Return the (x, y) coordinate for the center point of the cell that contains the specified text.  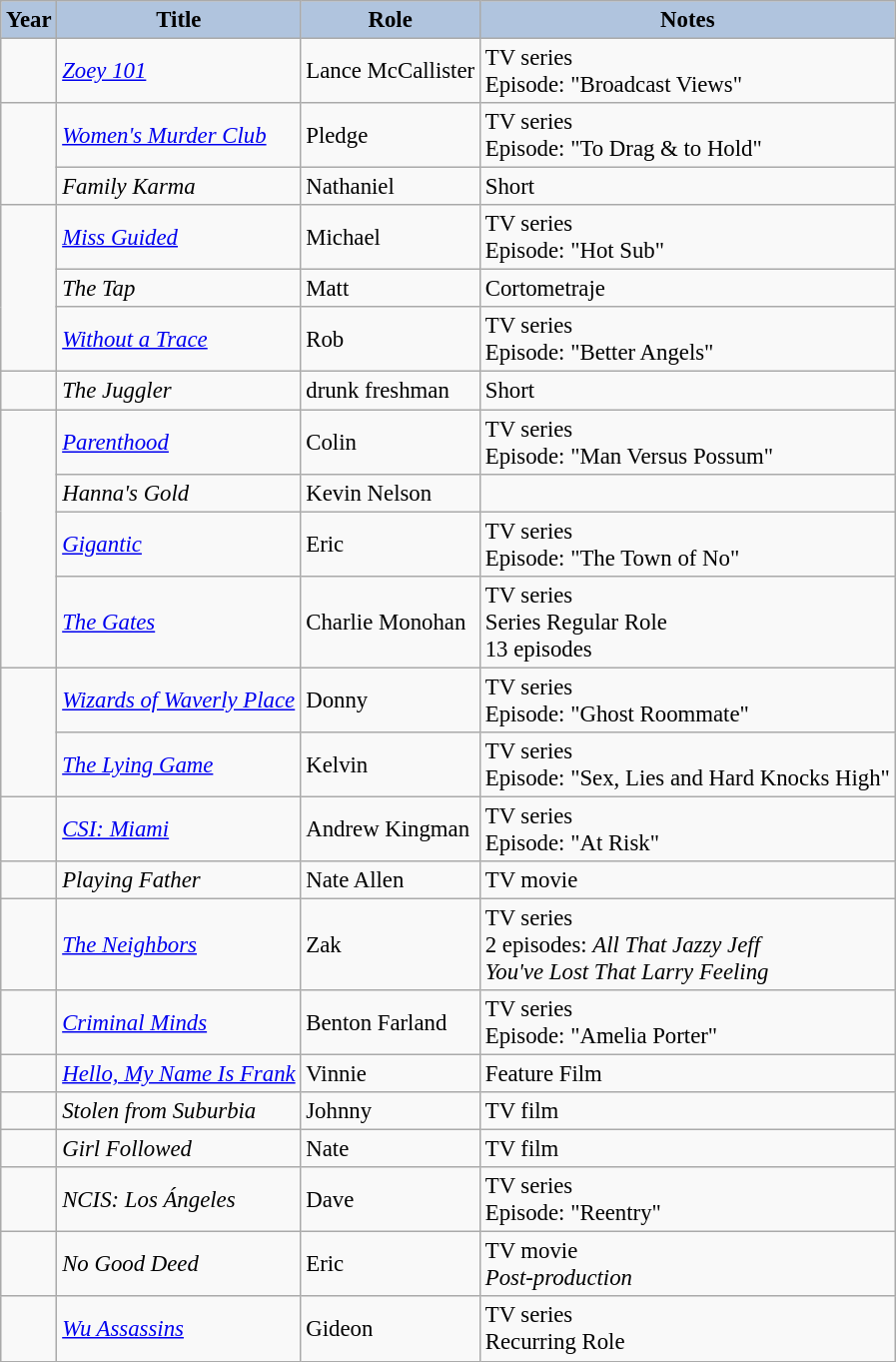
Zak (390, 944)
TV series2 episodes: All That Jazzy JeffYou've Lost That Larry Feeling (687, 944)
Year (29, 20)
Girl Followed (179, 1149)
Women's Murder Club (179, 136)
The Gates (179, 622)
Nate Allen (390, 880)
The Neighbors (179, 944)
Donny (390, 699)
TV seriesRecurring Role (687, 1329)
Colin (390, 442)
Charlie Monohan (390, 622)
Gideon (390, 1329)
TV seriesEpisode: "To Drag & to Hold" (687, 136)
TV seriesEpisode: "Sex, Lies and Hard Knocks High" (687, 765)
Wu Assassins (179, 1329)
Parenthood (179, 442)
Nate (390, 1149)
The Juggler (179, 391)
TV seriesSeries Regular Role13 episodes (687, 622)
Johnny (390, 1111)
Andrew Kingman (390, 829)
TV seriesEpisode: "Hot Sub" (687, 238)
TV seriesEpisode: "Ghost Roommate" (687, 699)
Notes (687, 20)
NCIS: Los Ángeles (179, 1199)
TV movie (687, 880)
Kevin Nelson (390, 493)
drunk freshman (390, 391)
Feature Film (687, 1074)
Dave (390, 1199)
Role (390, 20)
TV seriesEpisode: "Reentry" (687, 1199)
Miss Guided (179, 238)
CSI: Miami (179, 829)
TV seriesEpisode: "The Town of No" (687, 544)
Pledge (390, 136)
Stolen from Suburbia (179, 1111)
TV seriesEpisode: "Man Versus Possum" (687, 442)
Playing Father (179, 880)
Family Karma (179, 187)
Cortometraje (687, 289)
Wizards of Waverly Place (179, 699)
Gigantic (179, 544)
TV seriesEpisode: "Broadcast Views" (687, 72)
TV seriesEpisode: "Better Angels" (687, 340)
Criminal Minds (179, 1023)
Matt (390, 289)
Vinnie (390, 1074)
TV seriesEpisode: "Amelia Porter" (687, 1023)
The Tap (179, 289)
Kelvin (390, 765)
The Lying Game (179, 765)
Hello, My Name Is Frank (179, 1074)
Nathaniel (390, 187)
Lance McCallister (390, 72)
Zoey 101 (179, 72)
Hanna's Gold (179, 493)
Rob (390, 340)
Title (179, 20)
Without a Trace (179, 340)
No Good Deed (179, 1265)
Michael (390, 238)
Benton Farland (390, 1023)
TV moviePost-production (687, 1265)
TV seriesEpisode: "At Risk" (687, 829)
